Determine the [x, y] coordinate at the center of the cell enclosing the given text.  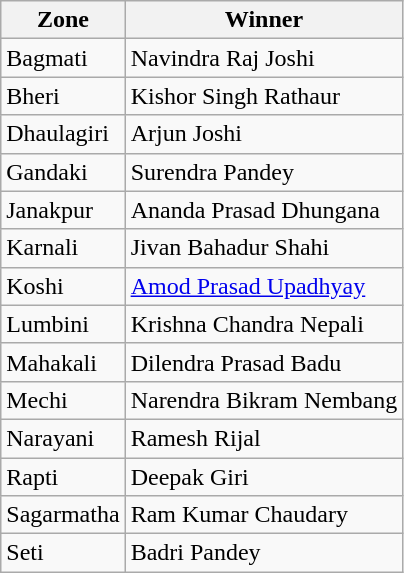
Arjun Joshi [264, 134]
Sagarmatha [63, 515]
Krishna Chandra Nepali [264, 324]
Narayani [63, 438]
Bagmati [63, 58]
Ram Kumar Chaudary [264, 515]
Narendra Bikram Nembang [264, 400]
Dilendra Prasad Badu [264, 362]
Koshi [63, 286]
Winner [264, 20]
Zone [63, 20]
Karnali [63, 248]
Surendra Pandey [264, 172]
Seti [63, 553]
Lumbini [63, 324]
Gandaki [63, 172]
Rapti [63, 477]
Navindra Raj Joshi [264, 58]
Bheri [63, 96]
Amod Prasad Upadhyay [264, 286]
Badri Pandey [264, 553]
Janakpur [63, 210]
Ramesh Rijal [264, 438]
Dhaulagiri [63, 134]
Ananda Prasad Dhungana [264, 210]
Jivan Bahadur Shahi [264, 248]
Deepak Giri [264, 477]
Mechi [63, 400]
Mahakali [63, 362]
Kishor Singh Rathaur [264, 96]
